For the text-containing cell, return its midpoint in (X, Y) coordinate format. 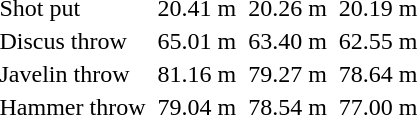
63.40 m (288, 41)
65.01 m (197, 41)
81.16 m (197, 74)
79.27 m (288, 74)
